Search for the cell housing the specified text and yield its [X, Y] center coordinate. 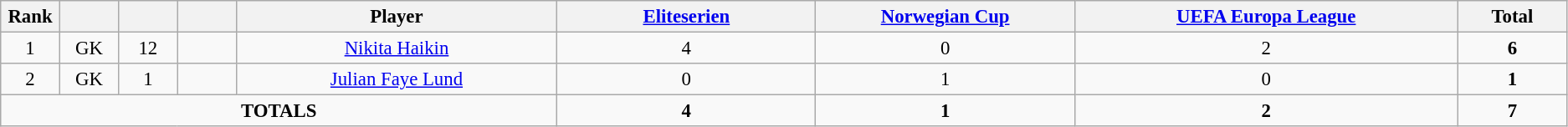
12 [148, 48]
Total [1512, 17]
6 [1512, 48]
Rank [30, 17]
Eliteserien [686, 17]
UEFA Europa League [1266, 17]
Julian Faye Lund [397, 79]
Nikita Haikin [397, 48]
7 [1512, 111]
Norwegian Cup [945, 17]
Player [397, 17]
TOTALS [279, 111]
